Locate the cell with the specified text and output its (X, Y) center coordinate. 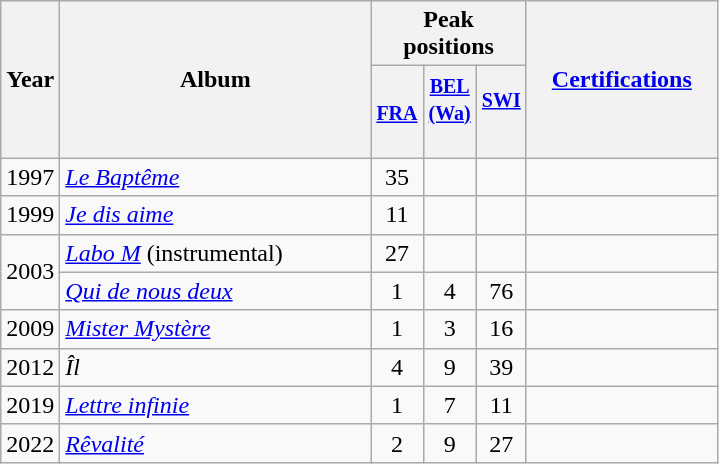
Le Baptême (216, 177)
Labo M (instrumental) (216, 253)
39 (501, 367)
2019 (30, 405)
Lettre infinie (216, 405)
Mister Mystère (216, 329)
16 (501, 329)
2 (397, 443)
SWI (501, 112)
1999 (30, 215)
2022 (30, 443)
76 (501, 291)
2009 (30, 329)
BEL (Wa) (450, 112)
3 (450, 329)
Certifications (622, 80)
Rêvalité (216, 443)
35 (397, 177)
1997 (30, 177)
Qui de nous deux (216, 291)
Peak positions (448, 34)
7 (450, 405)
2012 (30, 367)
2003 (30, 272)
FRA (397, 112)
Je dis aime (216, 215)
Îl (216, 367)
Album (216, 80)
Year (30, 80)
